Extract the [X, Y] coordinate from the center of the cell holding the provided text.  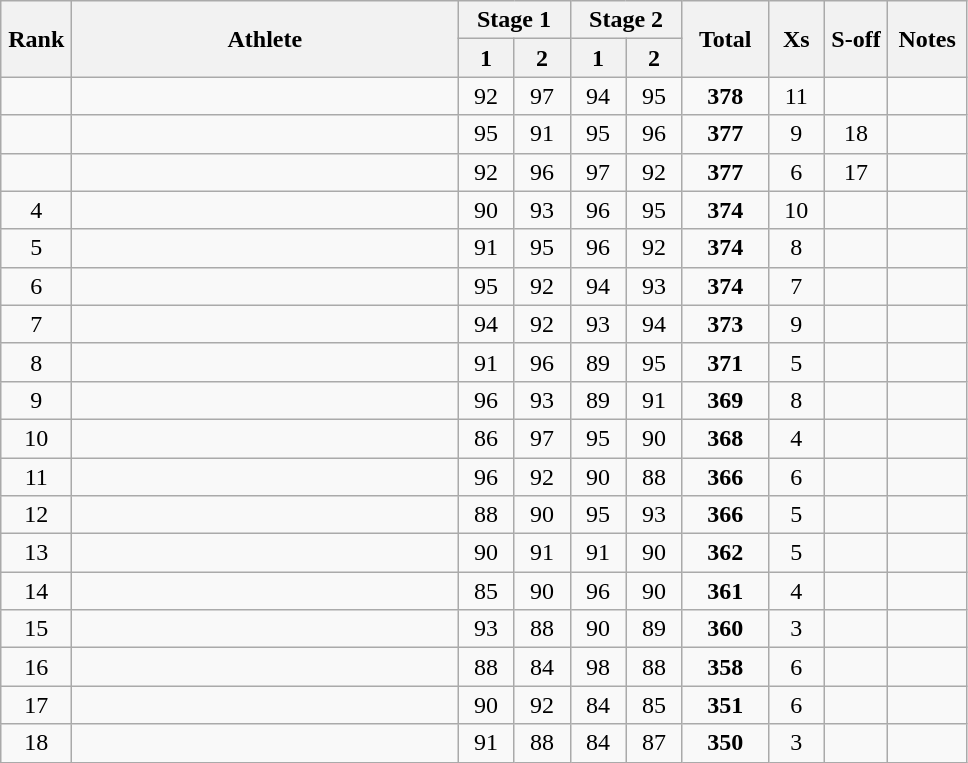
Stage 1 [514, 20]
Notes [928, 39]
16 [36, 667]
360 [725, 629]
87 [654, 743]
98 [598, 667]
378 [725, 96]
14 [36, 591]
Stage 2 [626, 20]
15 [36, 629]
373 [725, 324]
371 [725, 362]
Total [725, 39]
Xs [796, 39]
12 [36, 515]
361 [725, 591]
Rank [36, 39]
Athlete [265, 39]
362 [725, 553]
86 [486, 438]
350 [725, 743]
358 [725, 667]
351 [725, 705]
13 [36, 553]
S-off [856, 39]
368 [725, 438]
369 [725, 400]
